Find where the given text appears and provide that cell's center as [X, Y] coordinate. 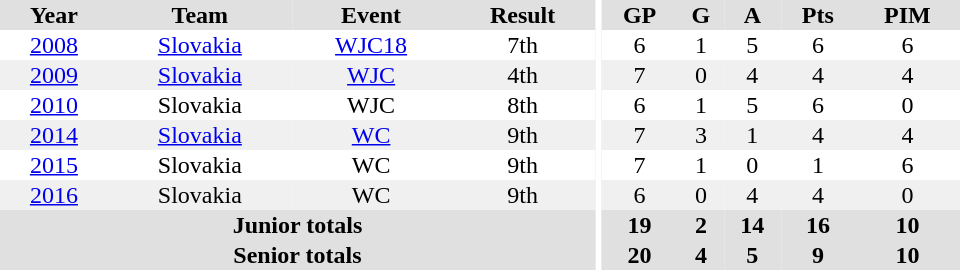
Team [200, 15]
20 [640, 255]
16 [818, 225]
7th [522, 45]
Result [522, 15]
2 [701, 225]
PIM [908, 15]
Senior totals [298, 255]
G [701, 15]
2009 [54, 75]
2016 [54, 195]
2008 [54, 45]
8th [522, 105]
4th [522, 75]
Event [372, 15]
14 [752, 225]
19 [640, 225]
WJC18 [372, 45]
GP [640, 15]
A [752, 15]
2015 [54, 165]
3 [701, 135]
2014 [54, 135]
Pts [818, 15]
2010 [54, 105]
9 [818, 255]
Year [54, 15]
Junior totals [298, 225]
